Return the [X, Y] coordinate for the center point of the cell that contains the specified text.  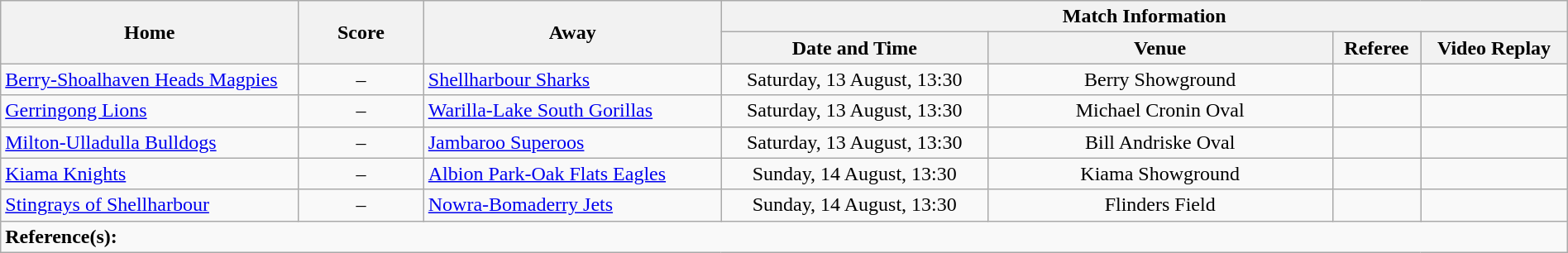
Shellharbour Sharks [572, 79]
Bill Andriske Oval [1159, 142]
Score [361, 32]
Albion Park-Oak Flats Eagles [572, 174]
Michael Cronin Oval [1159, 111]
Warilla-Lake South Gorillas [572, 111]
Reference(s): [784, 236]
Home [150, 32]
Referee [1376, 48]
Date and Time [854, 48]
Nowra-Bomaderry Jets [572, 205]
Flinders Field [1159, 205]
Stingrays of Shellharbour [150, 205]
Venue [1159, 48]
Video Replay [1494, 48]
Match Information [1145, 17]
Jambaroo Superoos [572, 142]
Milton-Ulladulla Bulldogs [150, 142]
Kiama Showground [1159, 174]
Away [572, 32]
Kiama Knights [150, 174]
Gerringong Lions [150, 111]
Berry Showground [1159, 79]
Berry-Shoalhaven Heads Magpies [150, 79]
